Locate the cell with the specified text and output its [X, Y] center coordinate. 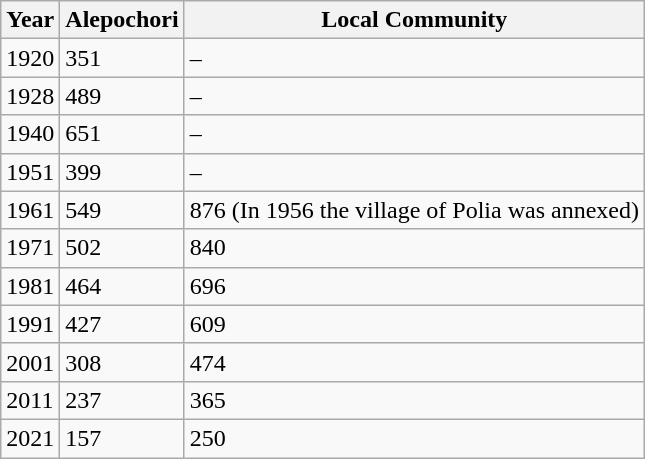
609 [414, 324]
237 [122, 400]
1981 [30, 286]
1920 [30, 58]
549 [122, 210]
1951 [30, 172]
399 [122, 172]
365 [414, 400]
351 [122, 58]
464 [122, 286]
502 [122, 248]
1971 [30, 248]
2011 [30, 400]
2021 [30, 438]
696 [414, 286]
876 (In 1956 the village of Polia was annexed) [414, 210]
427 [122, 324]
2001 [30, 362]
308 [122, 362]
1991 [30, 324]
651 [122, 134]
1928 [30, 96]
1940 [30, 134]
1961 [30, 210]
474 [414, 362]
Alepochori [122, 20]
250 [414, 438]
Local Community [414, 20]
Year [30, 20]
840 [414, 248]
157 [122, 438]
489 [122, 96]
